Find where the given text appears and provide that cell's center as (X, Y) coordinate. 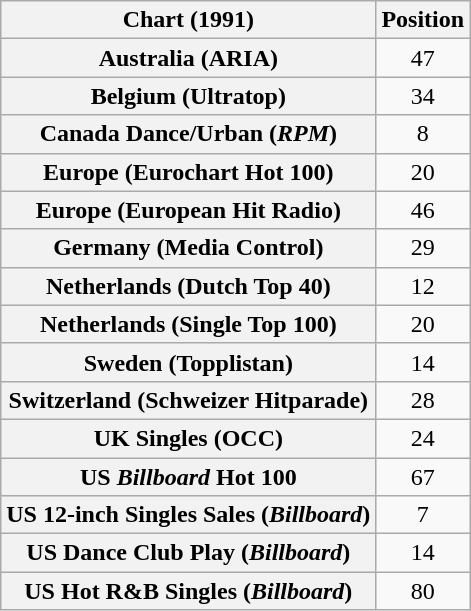
Position (423, 20)
29 (423, 248)
Netherlands (Dutch Top 40) (188, 286)
US Hot R&B Singles (Billboard) (188, 591)
12 (423, 286)
Germany (Media Control) (188, 248)
Belgium (Ultratop) (188, 96)
47 (423, 58)
80 (423, 591)
67 (423, 477)
Europe (European Hit Radio) (188, 210)
Canada Dance/Urban (RPM) (188, 134)
US Billboard Hot 100 (188, 477)
28 (423, 400)
8 (423, 134)
UK Singles (OCC) (188, 438)
7 (423, 515)
24 (423, 438)
34 (423, 96)
Switzerland (Schweizer Hitparade) (188, 400)
46 (423, 210)
Sweden (Topplistan) (188, 362)
Australia (ARIA) (188, 58)
US Dance Club Play (Billboard) (188, 553)
US 12-inch Singles Sales (Billboard) (188, 515)
Netherlands (Single Top 100) (188, 324)
Europe (Eurochart Hot 100) (188, 172)
Chart (1991) (188, 20)
